Detect which cell encompasses the target text, then output its [x, y] center coordinate. 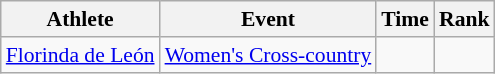
Women's Cross-country [268, 55]
Florinda de León [80, 55]
Athlete [80, 19]
Event [268, 19]
Time [405, 19]
Rank [464, 19]
